Find where the given text appears and provide that cell's center as [X, Y] coordinate. 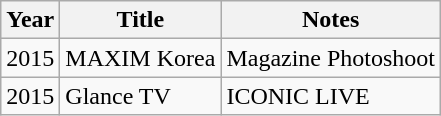
Year [30, 20]
Magazine Photoshoot [331, 58]
ICONIC LIVE [331, 96]
Notes [331, 20]
Title [140, 20]
Glance TV [140, 96]
MAXIM Korea [140, 58]
